Identify which cell holds the provided text, then report its (x, y) central coordinate. 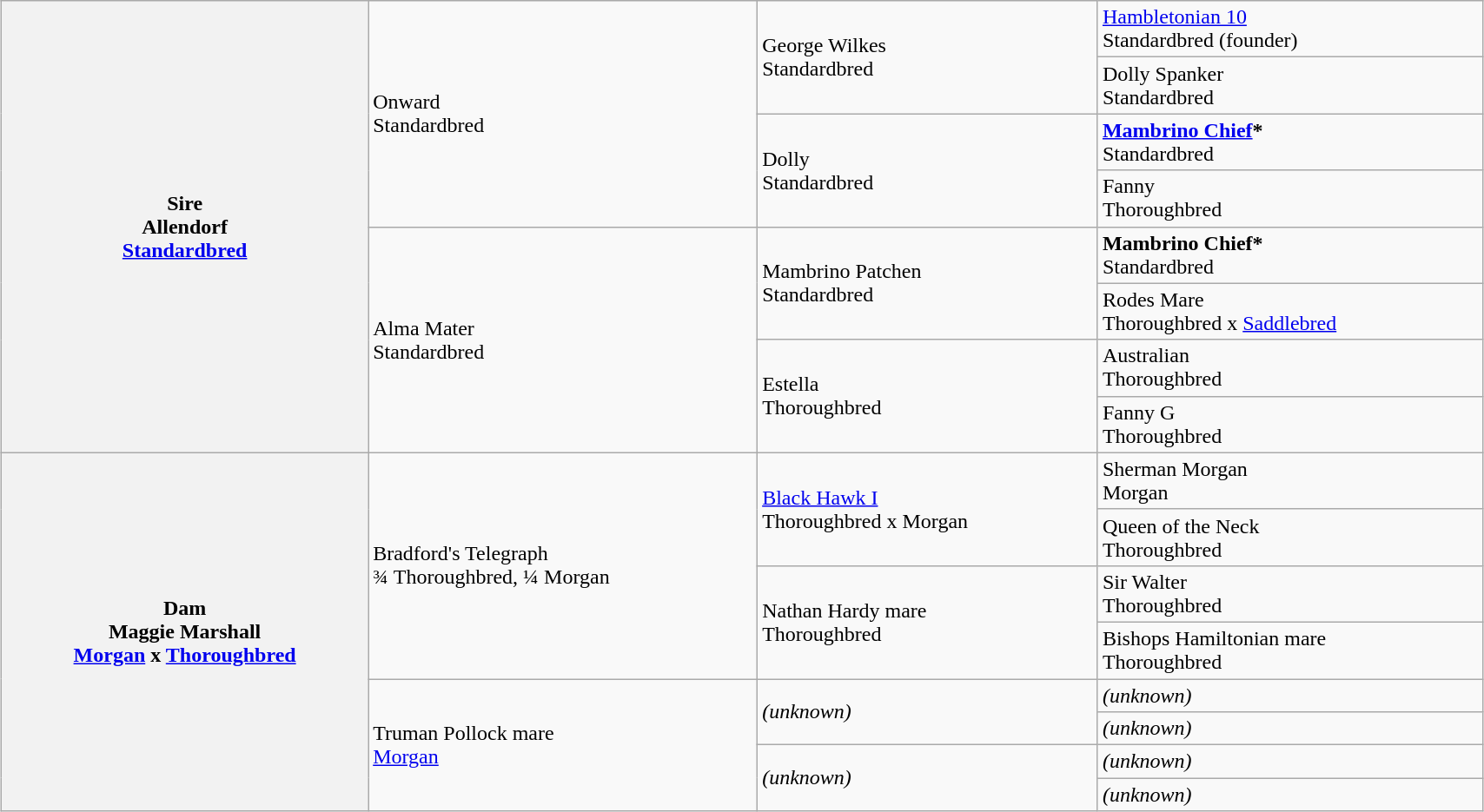
SireAllendorfStandardbred (185, 227)
Queen of the NeckThoroughbred (1289, 537)
Hambletonian 10Standardbred (founder) (1289, 30)
Black Hawk IThoroughbred x Morgan (928, 509)
Bishops Hamiltonian mareThoroughbred (1289, 650)
DamMaggie MarshallMorgan x Thoroughbred (185, 631)
Mambrino PatchenStandardbred (928, 283)
Bradford's Telegraph¾ Thoroughbred, ¼ Morgan (563, 565)
Dolly SpankerStandardbred (1289, 85)
OnwardStandardbred (563, 114)
George WilkesStandardbred (928, 57)
AustralianThoroughbred (1289, 368)
Alma MaterStandardbred (563, 340)
Sherman MorganMorgan (1289, 481)
DollyStandardbred (928, 170)
Rodes MareThoroughbred x Saddlebred (1289, 311)
EstellaThoroughbred (928, 396)
Nathan Hardy mareThoroughbred (928, 622)
FannyThoroughbred (1289, 198)
Fanny GThoroughbred (1289, 424)
Truman Pollock mareMorgan (563, 745)
Sir WalterThoroughbred (1289, 594)
